Determine the (X, Y) coordinate at the center of the cell enclosing the given text.  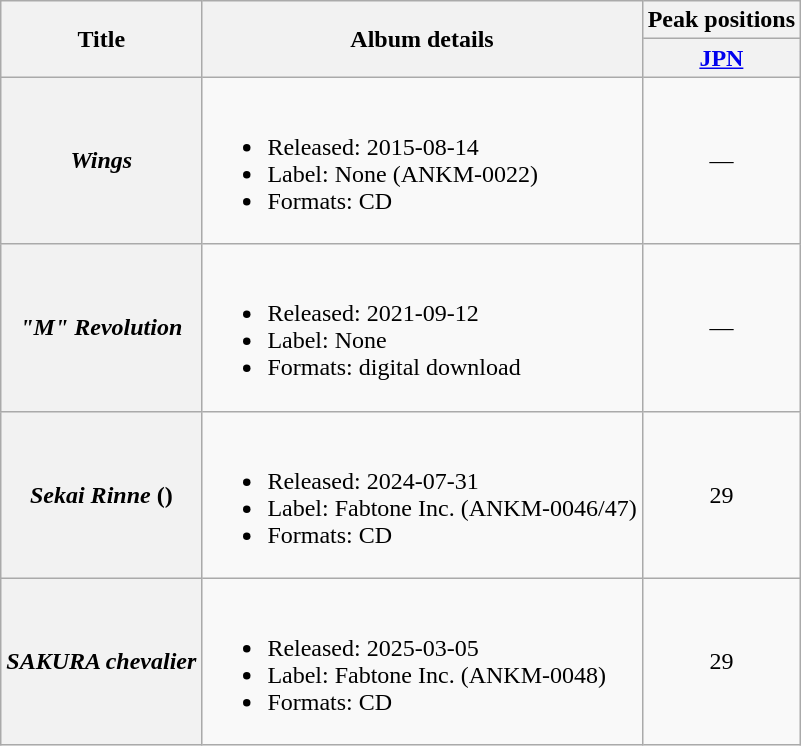
Peak positions (721, 20)
SAKURA chevalier (102, 662)
Album details (422, 39)
"M" Revolution (102, 328)
Wings (102, 160)
Released: 2021-09-12Label: NoneFormats: digital download (422, 328)
Released: 2024-07-31Label: Fabtone Inc. (ANKM-0046/47)Formats: CD (422, 494)
Title (102, 39)
Sekai Rinne () (102, 494)
JPN (721, 58)
Released: 2015-08-14Label: None (ANKM-0022)Formats: CD (422, 160)
Released: 2025-03-05Label: Fabtone Inc. (ANKM-0048)Formats: CD (422, 662)
